Capture the cell that displays the provided text and extract its (x, y) central coordinate. 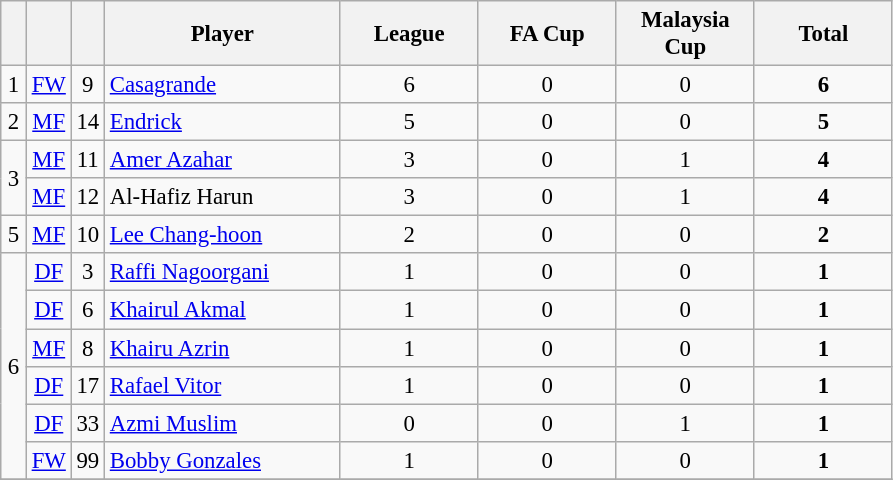
League (409, 34)
17 (88, 385)
99 (88, 460)
Amer Azahar (222, 160)
8 (88, 348)
FA Cup (547, 34)
Casagrande (222, 85)
Endrick (222, 122)
Khairu Azrin (222, 348)
12 (88, 197)
14 (88, 122)
9 (88, 85)
10 (88, 235)
Raffi Nagoorgani (222, 273)
Lee Chang-hoon (222, 235)
11 (88, 160)
Player (222, 34)
Rafael Vitor (222, 385)
Azmi Muslim (222, 423)
Al-Hafiz Harun (222, 197)
Bobby Gonzales (222, 460)
Malaysia Cup (685, 34)
33 (88, 423)
Total (823, 34)
Khairul Akmal (222, 310)
